Determine the [X, Y] coordinate at the center of the cell enclosing the given text.  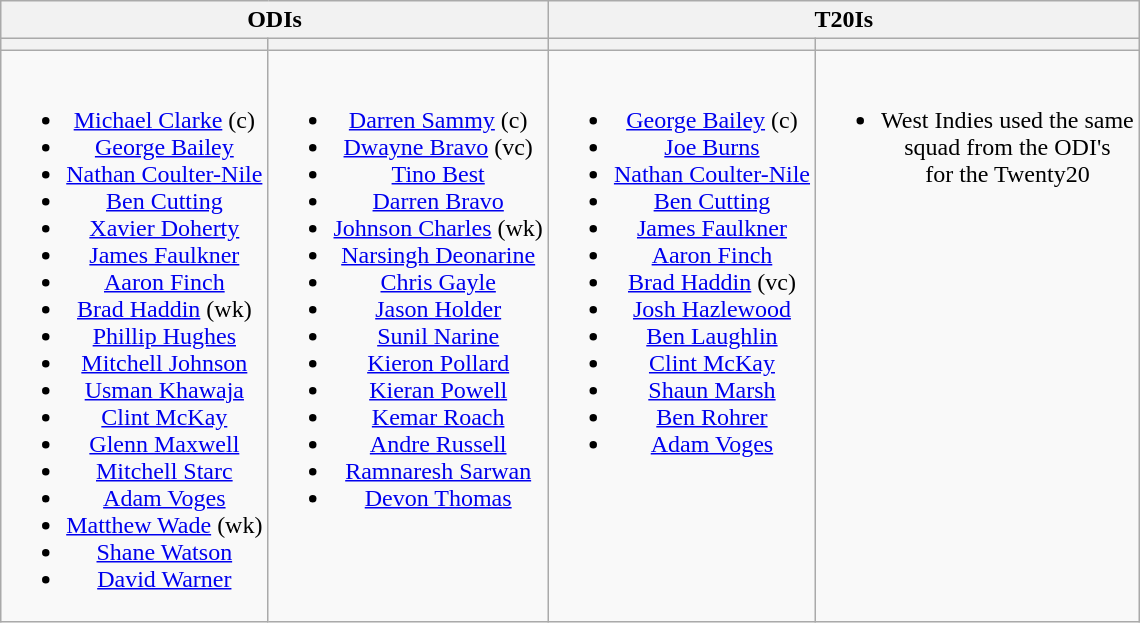
T20Is [844, 20]
ODIs [275, 20]
West Indies used the samesquad from the ODI'sfor the Twenty20 [978, 336]
